Return the (x, y) coordinate for the center point of the cell that contains the specified text.  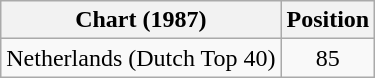
Netherlands (Dutch Top 40) (141, 58)
Chart (1987) (141, 20)
Position (328, 20)
85 (328, 58)
